Locate the cell with the specified text and output its (X, Y) center coordinate. 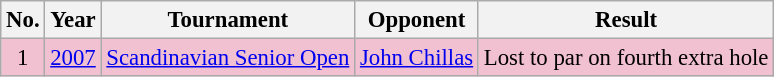
Lost to par on fourth extra hole (626, 58)
John Chillas (417, 58)
Opponent (417, 20)
Scandinavian Senior Open (228, 58)
Year (73, 20)
1 (23, 58)
Result (626, 20)
2007 (73, 58)
Tournament (228, 20)
No. (23, 20)
